Provide the (X, Y) coordinate of the cell's center where the given text is located.  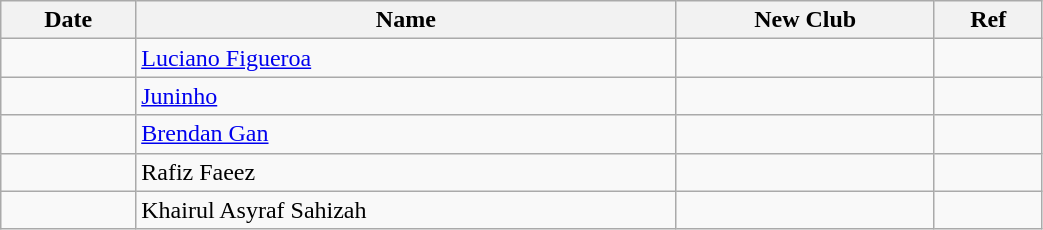
Name (406, 20)
Khairul Asyraf Sahizah (406, 210)
Ref (988, 20)
Brendan Gan (406, 134)
Juninho (406, 96)
New Club (805, 20)
Date (68, 20)
Rafiz Faeez (406, 172)
Luciano Figueroa (406, 58)
